Find where the given text appears and provide that cell's center as (X, Y) coordinate. 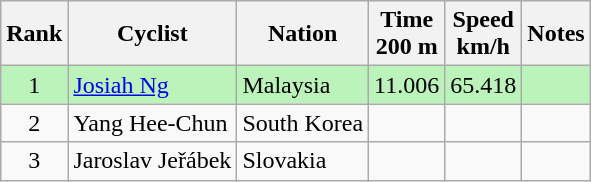
Rank (34, 34)
Jaroslav Jeřábek (152, 161)
South Korea (303, 123)
Yang Hee-Chun (152, 123)
Time200 m (407, 34)
Malaysia (303, 85)
Nation (303, 34)
Speedkm/h (484, 34)
2 (34, 123)
3 (34, 161)
Slovakia (303, 161)
Josiah Ng (152, 85)
1 (34, 85)
11.006 (407, 85)
65.418 (484, 85)
Notes (556, 34)
Cyclist (152, 34)
